Output the (X, Y) coordinate of the center of the cell containing the given text.  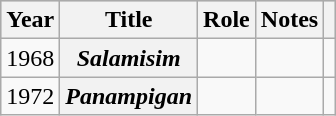
Notes (289, 20)
1968 (30, 58)
Panampigan (129, 96)
Title (129, 20)
Salamisim (129, 58)
Year (30, 20)
Role (227, 20)
1972 (30, 96)
